Find where the given text appears and provide that cell's center as (x, y) coordinate. 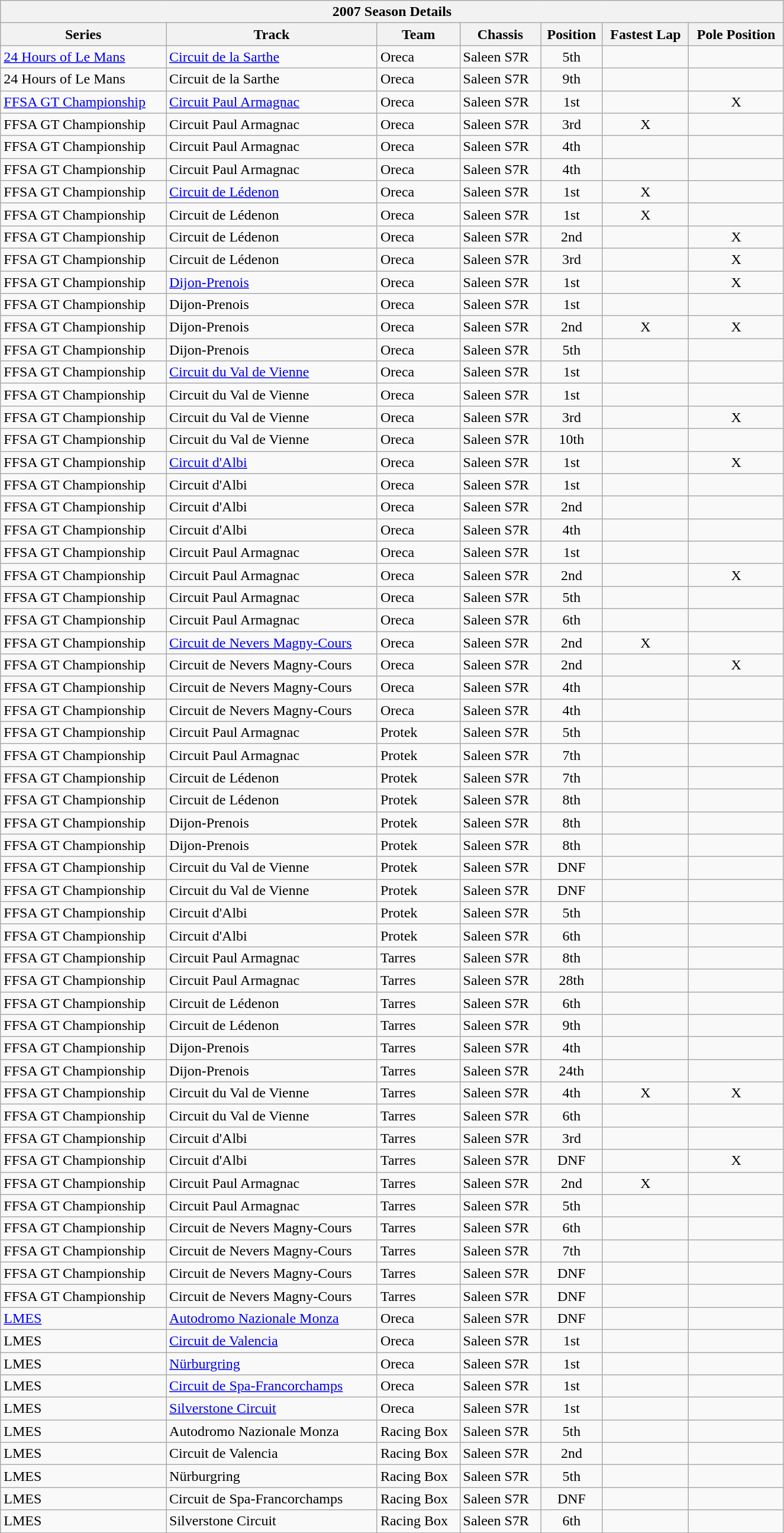
2007 Season Details (392, 12)
24th (572, 1071)
Team (418, 34)
Position (572, 34)
Track (272, 34)
10th (572, 440)
28th (572, 980)
Series (83, 34)
Fastest Lap (646, 34)
Pole Position (736, 34)
Chassis (501, 34)
